Capture the cell that displays the provided text and extract its (x, y) central coordinate. 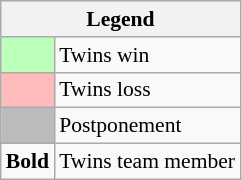
Bold (28, 162)
Legend (120, 19)
Twins win (147, 55)
Twins loss (147, 90)
Postponement (147, 126)
Twins team member (147, 162)
